Locate the cell with the specified text and output its (X, Y) center coordinate. 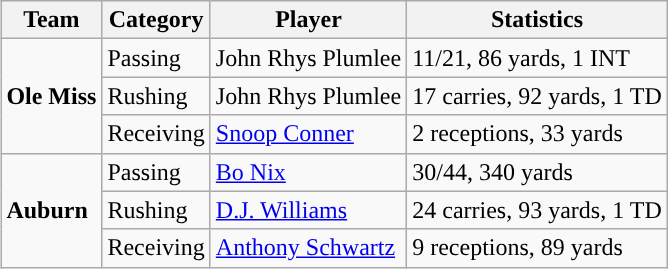
24 carries, 93 yards, 1 TD (538, 210)
11/21, 86 yards, 1 INT (538, 58)
D.J. Williams (308, 210)
30/44, 340 yards (538, 172)
Anthony Schwartz (308, 248)
2 receptions, 33 yards (538, 134)
Auburn (52, 210)
17 carries, 92 yards, 1 TD (538, 96)
Category (156, 20)
Bo Nix (308, 172)
9 receptions, 89 yards (538, 248)
Player (308, 20)
Team (52, 20)
Statistics (538, 20)
Ole Miss (52, 96)
Snoop Conner (308, 134)
